Return [X, Y] of the center of cell containing provided text 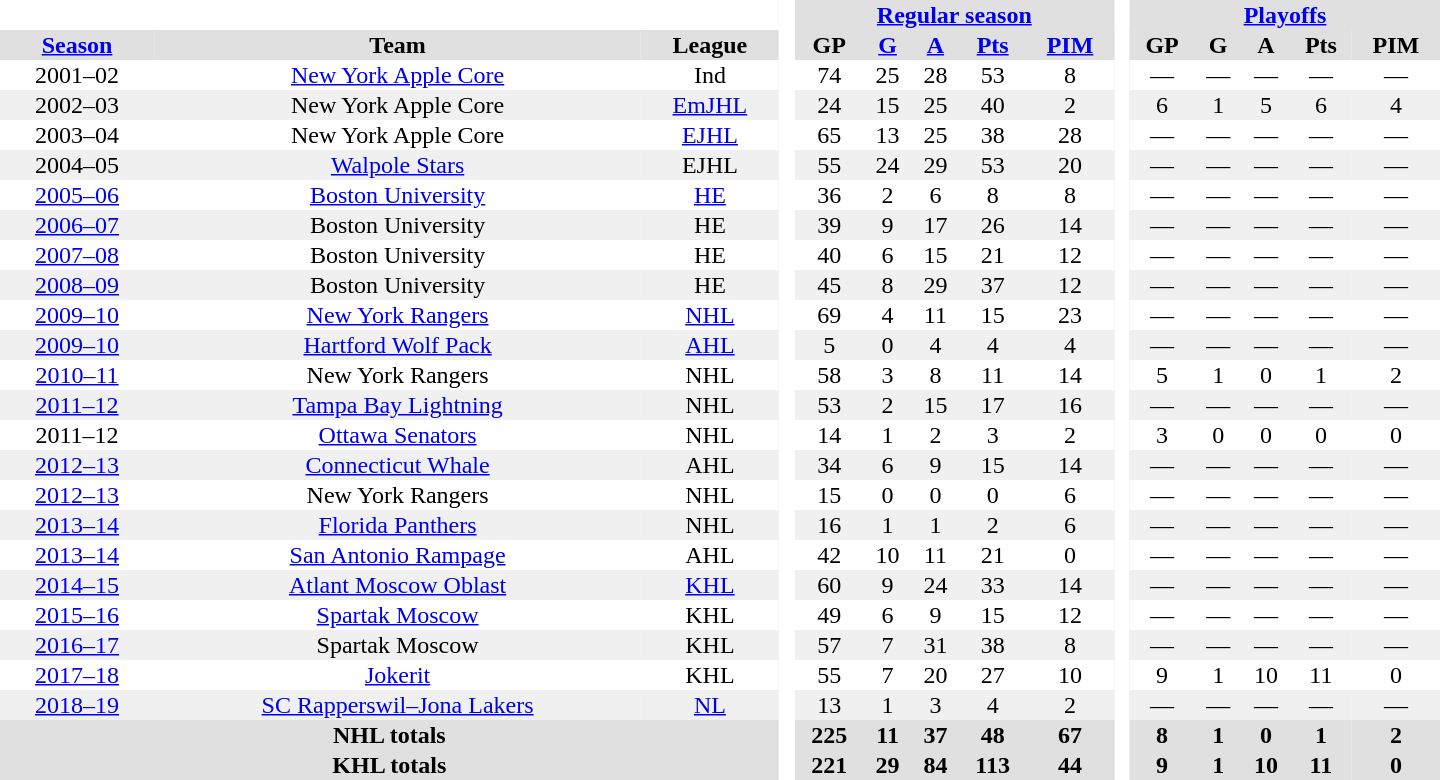
Playoffs [1285, 15]
Hartford Wolf Pack [398, 345]
2007–08 [77, 255]
Tampa Bay Lightning [398, 405]
113 [992, 765]
57 [830, 645]
2005–06 [77, 195]
SC Rapperswil–Jona Lakers [398, 705]
45 [830, 285]
58 [830, 375]
League [710, 45]
Walpole Stars [398, 165]
2015–16 [77, 615]
Florida Panthers [398, 525]
2002–03 [77, 105]
84 [935, 765]
2010–11 [77, 375]
Team [398, 45]
44 [1070, 765]
33 [992, 585]
2014–15 [77, 585]
2016–17 [77, 645]
Ind [710, 75]
221 [830, 765]
225 [830, 735]
65 [830, 135]
2006–07 [77, 225]
Atlant Moscow Oblast [398, 585]
36 [830, 195]
26 [992, 225]
EmJHL [710, 105]
2001–02 [77, 75]
NL [710, 705]
48 [992, 735]
2017–18 [77, 675]
74 [830, 75]
Ottawa Senators [398, 435]
2003–04 [77, 135]
39 [830, 225]
Jokerit [398, 675]
42 [830, 555]
67 [1070, 735]
2004–05 [77, 165]
2018–19 [77, 705]
27 [992, 675]
San Antonio Rampage [398, 555]
KHL totals [390, 765]
34 [830, 465]
31 [935, 645]
Connecticut Whale [398, 465]
23 [1070, 315]
69 [830, 315]
2008–09 [77, 285]
Regular season [954, 15]
Season [77, 45]
NHL totals [390, 735]
49 [830, 615]
60 [830, 585]
